Pinpoint the cell where the given text exists, returning its (X, Y) midpoint coordinate. 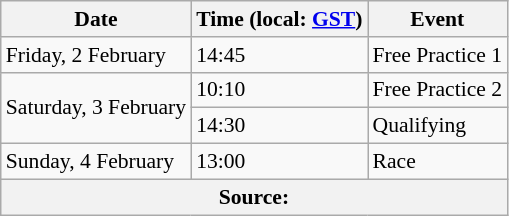
Time (local: GST) (279, 19)
Qualifying (438, 126)
Free Practice 2 (438, 90)
Race (438, 162)
13:00 (279, 162)
Friday, 2 February (96, 55)
Event (438, 19)
14:45 (279, 55)
10:10 (279, 90)
Date (96, 19)
Sunday, 4 February (96, 162)
Free Practice 1 (438, 55)
Saturday, 3 February (96, 108)
Source: (254, 197)
14:30 (279, 126)
